Scan for the cell matching the given text and deliver its (x, y) coordinate at center. 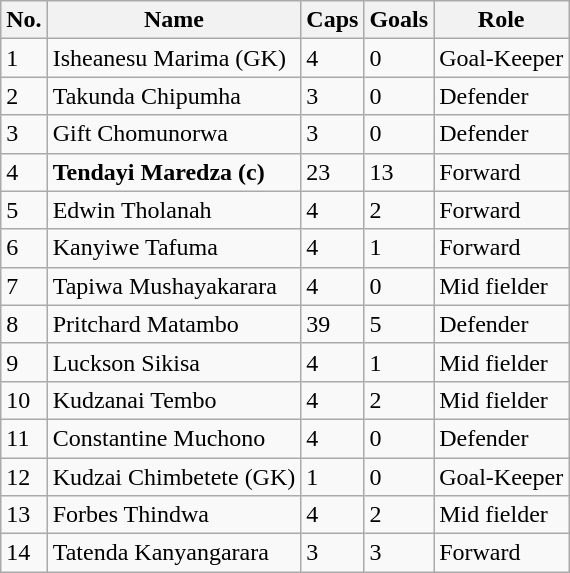
Tatenda Kanyangarara (174, 553)
14 (24, 553)
7 (24, 286)
Tendayi Maredza (c) (174, 172)
Forbes Thindwa (174, 515)
23 (332, 172)
Luckson Sikisa (174, 362)
Pritchard Matambo (174, 324)
Edwin Tholanah (174, 210)
9 (24, 362)
Caps (332, 20)
Kudzanai Tembo (174, 400)
Takunda Chipumha (174, 96)
No. (24, 20)
Isheanesu Marima (GK) (174, 58)
Kanyiwe Tafuma (174, 248)
12 (24, 477)
10 (24, 400)
Gift Chomunorwa (174, 134)
8 (24, 324)
Goals (399, 20)
Kudzai Chimbetete (GK) (174, 477)
11 (24, 438)
Tapiwa Mushayakarara (174, 286)
Constantine Muchono (174, 438)
6 (24, 248)
Name (174, 20)
39 (332, 324)
Role (502, 20)
